Detect which cell encompasses the target text, then output its (x, y) center coordinate. 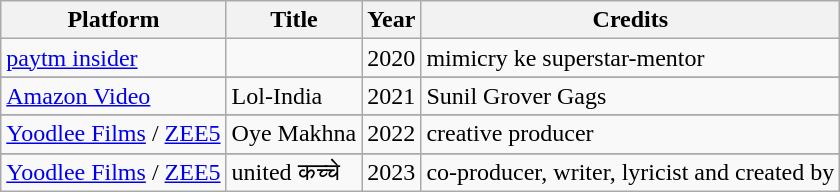
2020 (392, 58)
Year (392, 20)
2021 (392, 96)
Oye Makhna (294, 134)
Title (294, 20)
Platform (114, 20)
Sunil Grover Gags (630, 96)
Amazon Video (114, 96)
Lol-India (294, 96)
2023 (392, 172)
united कच्चे (294, 172)
2022 (392, 134)
co-producer, writer, lyricist and created by (630, 172)
Credits (630, 20)
mimicry ke superstar-mentor (630, 58)
creative producer (630, 134)
paytm insider (114, 58)
